Return (x, y) of the center of cell containing provided text 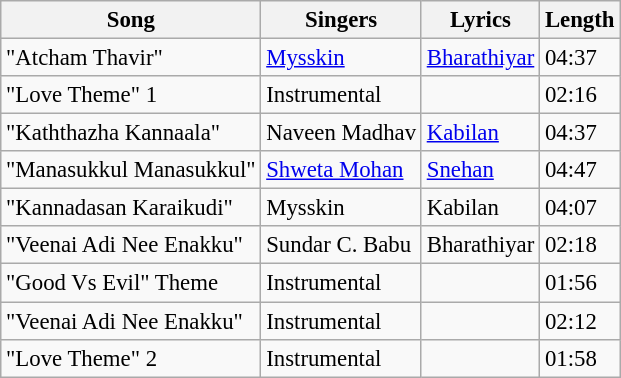
01:58 (580, 358)
"Kannadasan Karaikudi" (131, 208)
Naveen Madhav (342, 133)
"Kaththazha Kannaala" (131, 133)
Singers (342, 20)
Song (131, 20)
02:16 (580, 95)
"Love Theme" 1 (131, 95)
Length (580, 20)
01:56 (580, 283)
"Atcham Thavir" (131, 58)
02:12 (580, 321)
"Good Vs Evil" Theme (131, 283)
04:07 (580, 208)
Snehan (480, 170)
04:47 (580, 170)
02:18 (580, 245)
Lyrics (480, 20)
Shweta Mohan (342, 170)
"Love Theme" 2 (131, 358)
Sundar C. Babu (342, 245)
"Manasukkul Manasukkul" (131, 170)
